Search for the cell housing the specified text and yield its [X, Y] center coordinate. 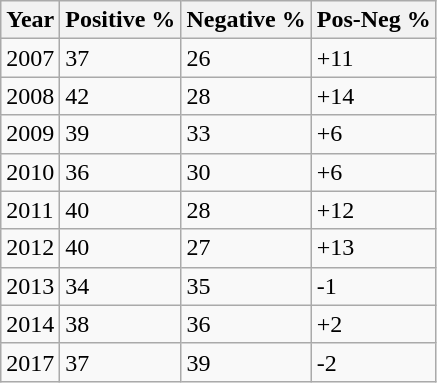
2011 [30, 210]
Pos-Neg % [374, 20]
-1 [374, 286]
42 [120, 96]
+14 [374, 96]
34 [120, 286]
Positive % [120, 20]
2012 [30, 248]
+12 [374, 210]
26 [246, 58]
33 [246, 134]
2009 [30, 134]
2010 [30, 172]
Negative % [246, 20]
+2 [374, 324]
2008 [30, 96]
30 [246, 172]
+13 [374, 248]
+11 [374, 58]
-2 [374, 362]
2013 [30, 286]
Year [30, 20]
2017 [30, 362]
27 [246, 248]
38 [120, 324]
2007 [30, 58]
2014 [30, 324]
35 [246, 286]
